Search for the cell housing the specified text and yield its [x, y] center coordinate. 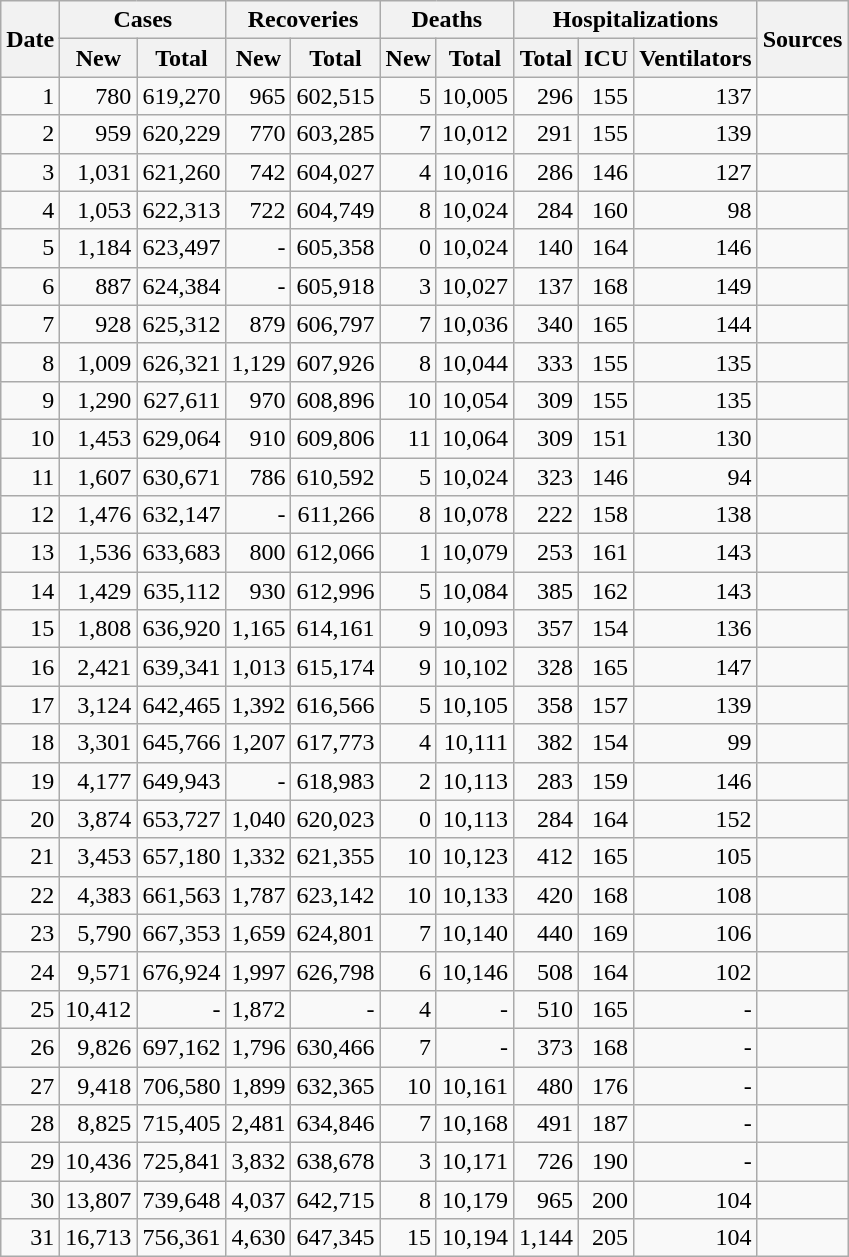
17 [30, 705]
3,301 [98, 743]
629,064 [182, 438]
13,807 [98, 1200]
200 [606, 1200]
4,383 [98, 895]
106 [696, 933]
4,630 [258, 1238]
296 [546, 96]
1,796 [258, 1047]
667,353 [182, 933]
27 [30, 1085]
742 [258, 172]
635,112 [182, 591]
639,341 [182, 667]
140 [546, 248]
1,429 [98, 591]
612,996 [336, 591]
20 [30, 819]
2,421 [98, 667]
621,260 [182, 172]
144 [696, 324]
657,180 [182, 857]
102 [696, 971]
12 [30, 515]
340 [546, 324]
283 [546, 781]
291 [546, 134]
10,168 [474, 1124]
Recoveries [303, 20]
10,171 [474, 1162]
4,177 [98, 781]
24 [30, 971]
9,418 [98, 1085]
1,607 [98, 477]
412 [546, 857]
624,801 [336, 933]
10,054 [474, 400]
10,133 [474, 895]
323 [546, 477]
158 [606, 515]
5,790 [98, 933]
3,453 [98, 857]
161 [606, 553]
10,093 [474, 629]
1,184 [98, 248]
3,832 [258, 1162]
333 [546, 362]
630,466 [336, 1047]
970 [258, 400]
627,611 [182, 400]
697,162 [182, 1047]
10,146 [474, 971]
130 [696, 438]
626,798 [336, 971]
14 [30, 591]
Sources [802, 39]
756,361 [182, 1238]
3,874 [98, 819]
620,229 [182, 134]
169 [606, 933]
10,078 [474, 515]
1,659 [258, 933]
8,825 [98, 1124]
739,648 [182, 1200]
187 [606, 1124]
382 [546, 743]
608,896 [336, 400]
1,009 [98, 362]
653,727 [182, 819]
162 [606, 591]
105 [696, 857]
10,111 [474, 743]
10,161 [474, 1085]
94 [696, 477]
99 [696, 743]
138 [696, 515]
614,161 [336, 629]
328 [546, 667]
10,016 [474, 172]
722 [258, 210]
10,005 [474, 96]
9,571 [98, 971]
157 [606, 705]
621,355 [336, 857]
633,683 [182, 553]
10,412 [98, 1009]
151 [606, 438]
2,481 [258, 1124]
23 [30, 933]
420 [546, 895]
605,358 [336, 248]
661,563 [182, 895]
879 [258, 324]
159 [606, 781]
770 [258, 134]
1,899 [258, 1085]
636,920 [182, 629]
9,826 [98, 1047]
928 [98, 324]
10,084 [474, 591]
604,027 [336, 172]
508 [546, 971]
358 [546, 705]
Ventilators [696, 58]
623,142 [336, 895]
152 [696, 819]
604,749 [336, 210]
10,012 [474, 134]
620,023 [336, 819]
222 [546, 515]
10,044 [474, 362]
108 [696, 895]
1,476 [98, 515]
147 [696, 667]
4,037 [258, 1200]
286 [546, 172]
632,147 [182, 515]
1,453 [98, 438]
624,384 [182, 286]
3,124 [98, 705]
602,515 [336, 96]
618,983 [336, 781]
Hospitalizations [635, 20]
1,144 [546, 1238]
715,405 [182, 1124]
16 [30, 667]
373 [546, 1047]
611,266 [336, 515]
786 [258, 477]
160 [606, 210]
634,846 [336, 1124]
357 [546, 629]
10,102 [474, 667]
1,031 [98, 172]
16,713 [98, 1238]
726 [546, 1162]
ICU [606, 58]
10,064 [474, 438]
10,036 [474, 324]
642,715 [336, 1200]
1,207 [258, 743]
638,678 [336, 1162]
616,566 [336, 705]
13 [30, 553]
25 [30, 1009]
622,313 [182, 210]
910 [258, 438]
606,797 [336, 324]
642,465 [182, 705]
1,536 [98, 553]
205 [606, 1238]
630,671 [182, 477]
609,806 [336, 438]
10,140 [474, 933]
706,580 [182, 1085]
127 [696, 172]
1,997 [258, 971]
22 [30, 895]
725,841 [182, 1162]
959 [98, 134]
1,053 [98, 210]
18 [30, 743]
440 [546, 933]
617,773 [336, 743]
1,040 [258, 819]
605,918 [336, 286]
632,365 [336, 1085]
1,013 [258, 667]
10,436 [98, 1162]
1,808 [98, 629]
626,321 [182, 362]
647,345 [336, 1238]
10,105 [474, 705]
930 [258, 591]
10,179 [474, 1200]
Cases [143, 20]
800 [258, 553]
29 [30, 1162]
21 [30, 857]
253 [546, 553]
1,332 [258, 857]
30 [30, 1200]
10,079 [474, 553]
176 [606, 1085]
1,290 [98, 400]
619,270 [182, 96]
10,194 [474, 1238]
612,066 [336, 553]
649,943 [182, 781]
1,787 [258, 895]
26 [30, 1047]
19 [30, 781]
625,312 [182, 324]
10,027 [474, 286]
780 [98, 96]
623,497 [182, 248]
385 [546, 591]
10,123 [474, 857]
149 [696, 286]
510 [546, 1009]
480 [546, 1085]
190 [606, 1162]
603,285 [336, 134]
607,926 [336, 362]
31 [30, 1238]
491 [546, 1124]
1,872 [258, 1009]
98 [696, 210]
1,165 [258, 629]
28 [30, 1124]
610,592 [336, 477]
615,174 [336, 667]
645,766 [182, 743]
676,924 [182, 971]
1,129 [258, 362]
1,392 [258, 705]
Date [30, 39]
136 [696, 629]
887 [98, 286]
Deaths [446, 20]
